From the cell containing the given text, extract its center point as [x, y] coordinate. 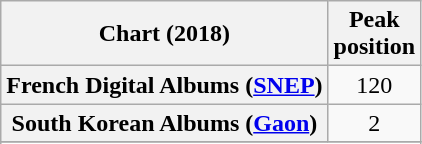
Chart (2018) [164, 34]
120 [374, 85]
Peak position [374, 34]
French Digital Albums (SNEP) [164, 85]
2 [374, 123]
South Korean Albums (Gaon) [164, 123]
